Determine the (x, y) coordinate at the center of the cell enclosing the given text.  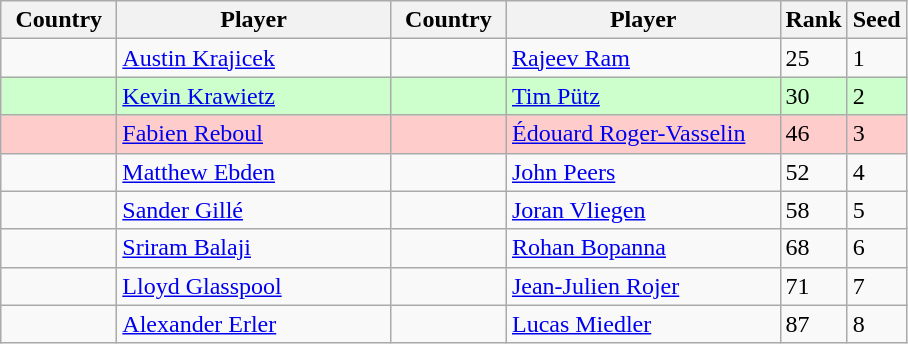
Rohan Bopanna (643, 248)
1 (876, 58)
Sriram Balaji (254, 248)
Joran Vliegen (643, 210)
4 (876, 172)
30 (814, 96)
6 (876, 248)
5 (876, 210)
Jean-Julien Rojer (643, 286)
25 (814, 58)
68 (814, 248)
Fabien Reboul (254, 134)
Matthew Ebden (254, 172)
Seed (876, 20)
Alexander Erler (254, 324)
Lloyd Glasspool (254, 286)
46 (814, 134)
Austin Krajicek (254, 58)
87 (814, 324)
3 (876, 134)
7 (876, 286)
Lucas Miedler (643, 324)
John Peers (643, 172)
Rajeev Ram (643, 58)
Tim Pütz (643, 96)
Kevin Krawietz (254, 96)
Rank (814, 20)
Édouard Roger-Vasselin (643, 134)
71 (814, 286)
2 (876, 96)
8 (876, 324)
Sander Gillé (254, 210)
52 (814, 172)
58 (814, 210)
